Determine the (x, y) coordinate at the center of the cell enclosing the given text.  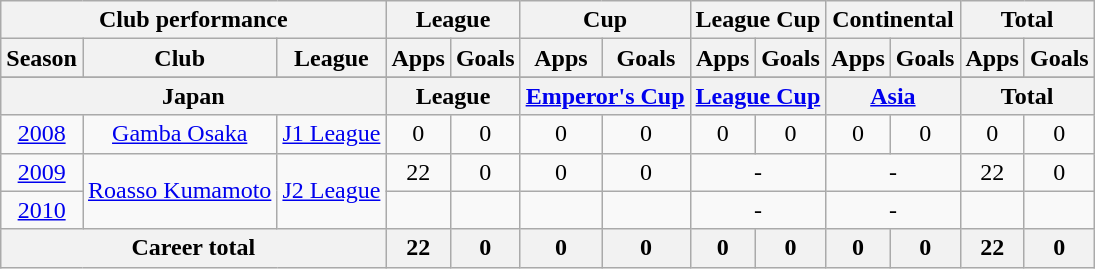
Gamba Osaka (179, 134)
J1 League (332, 134)
2008 (42, 134)
Club performance (194, 20)
Cup (605, 20)
2010 (42, 210)
Emperor's Cup (605, 96)
Career total (194, 248)
J2 League (332, 191)
2009 (42, 172)
Roasso Kumamoto (179, 191)
Japan (194, 96)
Season (42, 58)
Club (179, 58)
Asia (893, 96)
Continental (893, 20)
